Find where the given text appears and provide that cell's center as (X, Y) coordinate. 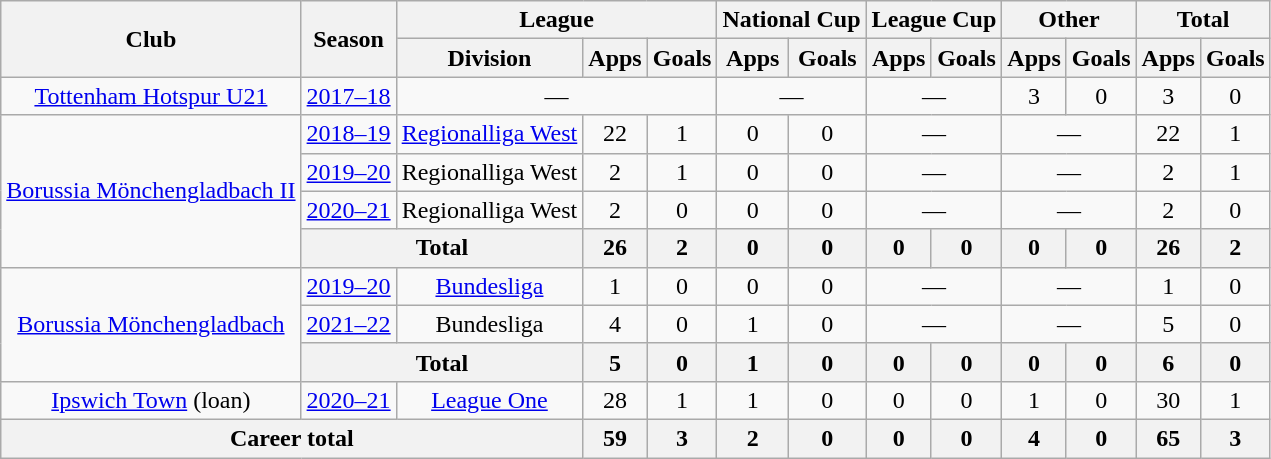
30 (1168, 400)
National Cup (792, 20)
Career total (292, 438)
League One (490, 400)
League Cup (934, 20)
Season (348, 39)
28 (615, 400)
65 (1168, 438)
Division (490, 58)
Ipswich Town (loan) (151, 400)
2017–18 (348, 96)
Tottenham Hotspur U21 (151, 96)
League (556, 20)
Other (1069, 20)
Borussia Mönchengladbach II (151, 191)
2018–19 (348, 134)
2021–22 (348, 324)
59 (615, 438)
Borussia Mönchengladbach (151, 324)
Club (151, 39)
6 (1168, 362)
